Provide the (x, y) coordinate of the cell's center where the given text is located.  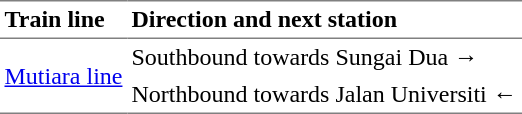
Train line (64, 20)
Northbound towards Jalan Universiti ← (324, 95)
Southbound towards Sungai Dua → (324, 58)
Mutiara line (64, 76)
Direction and next station (324, 20)
